Determine the [x, y] coordinate at the center of the cell enclosing the given text.  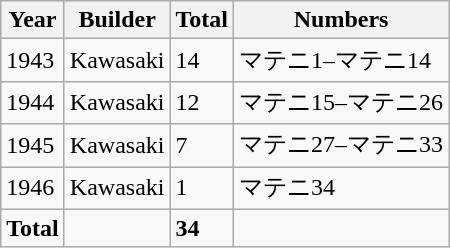
1944 [33, 102]
1 [202, 188]
マテニ34 [342, 188]
7 [202, 146]
1943 [33, 60]
Numbers [342, 20]
マテニ1–マテニ14 [342, 60]
34 [202, 228]
14 [202, 60]
マテニ15–マテニ26 [342, 102]
マテニ27–マテニ33 [342, 146]
1946 [33, 188]
12 [202, 102]
Builder [117, 20]
Year [33, 20]
1945 [33, 146]
